Provide the (X, Y) coordinate of the cell's center where the given text is located.  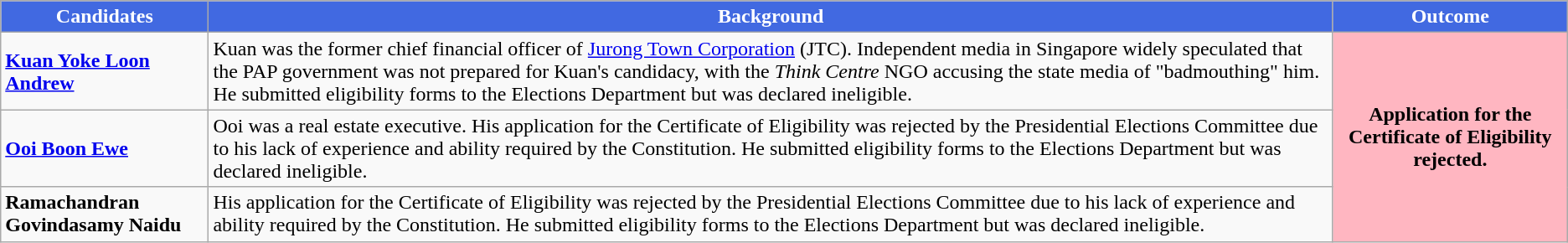
Ooi Boon Ewe (105, 148)
Outcome (1450, 17)
Kuan Yoke Loon Andrew (105, 71)
Ramachandran Govindasamy Naidu (105, 215)
Application for the Certificate of Eligibility rejected. (1450, 137)
Background (771, 17)
Candidates (105, 17)
